Extract the [X, Y] coordinate from the center of the cell holding the provided text.  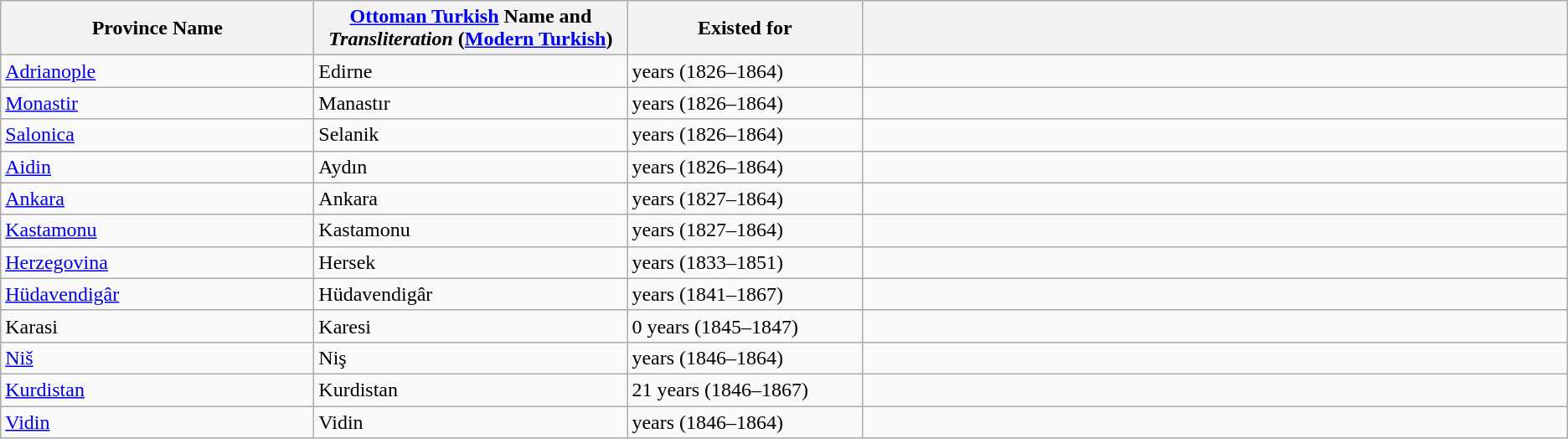
Province Name [157, 28]
years (1841–1867) [745, 294]
Hersek [471, 262]
Selanik [471, 135]
Salonica [157, 135]
Aidin [157, 167]
Karesi [471, 326]
years (1833–1851) [745, 262]
Herzegovina [157, 262]
Niş [471, 358]
Aydın [471, 167]
Existed for [745, 28]
Monastir [157, 103]
Niš [157, 358]
Adrianople [157, 71]
0 years (1845–1847) [745, 326]
Edirne [471, 71]
Karasi [157, 326]
Ottoman Turkish Name and Transliteration (Modern Turkish) [471, 28]
Manastır [471, 103]
21 years (1846–1867) [745, 390]
